Pinpoint the cell where the given text exists, returning its [X, Y] midpoint coordinate. 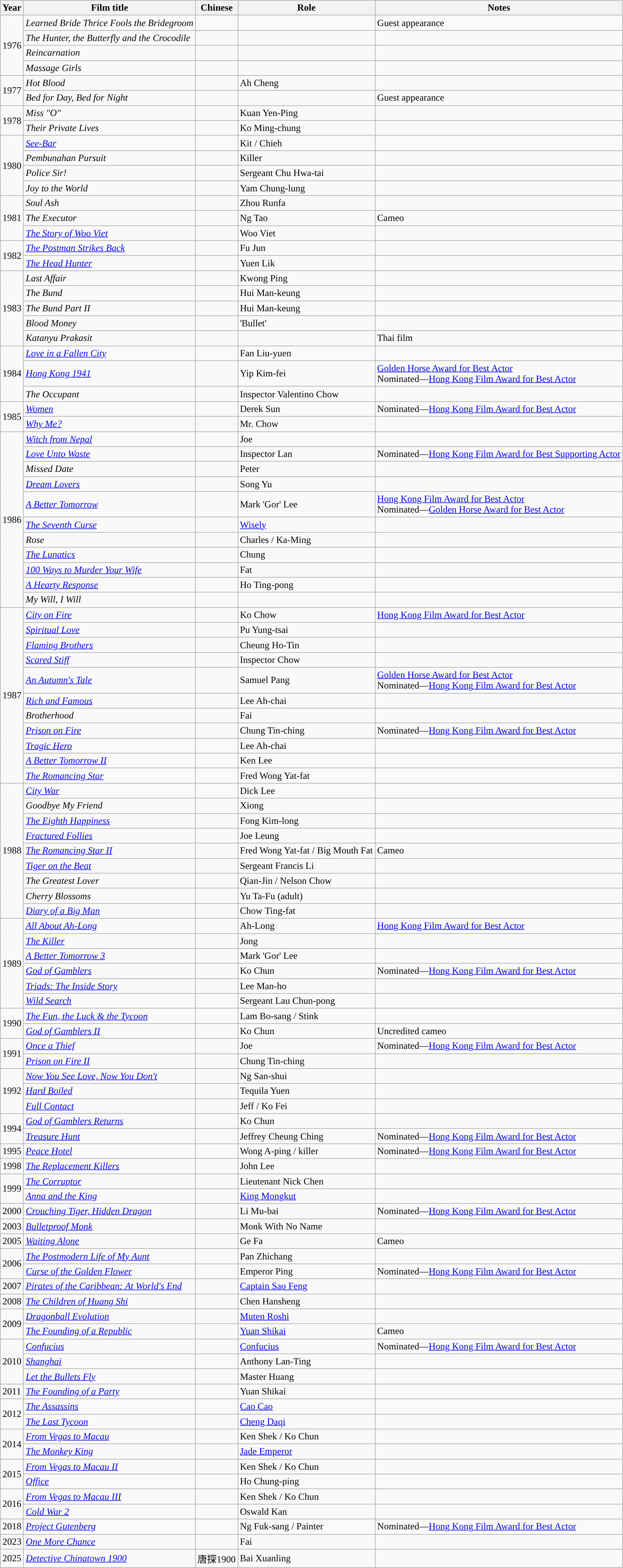
Yip Kim-fei [306, 373]
The Hunter, the Butterfly and the Crocodile [110, 38]
Flaming Brothers [110, 645]
All About Ah-Long [110, 926]
The Killer [110, 941]
Cheung Ho-Tin [306, 645]
Massage Girls [110, 68]
Lieutenant Nick Chen [306, 1181]
1978 [12, 120]
Treasure Hunt [110, 1136]
The Romancing Star [110, 776]
Fu Jun [306, 248]
Inspector Chow [306, 660]
Monk With No Name [306, 1226]
Ho Ting-pong [306, 585]
Women [110, 409]
Curse of the Golden Flower [110, 1271]
See-Bar [110, 143]
Joy to the World [110, 188]
Police Sir! [110, 173]
Lee Man-ho [306, 986]
Cao Cao [306, 1406]
Wong A-ping / killer [306, 1151]
Dream Lovers [110, 484]
Let the Bullets Fly [110, 1376]
1999 [12, 1188]
Jeff / Ko Fei [306, 1106]
Reincarnation [110, 53]
唐探1900 [217, 1559]
Hot Blood [110, 83]
Pirates of the Caribbean: At World's End [110, 1286]
Yu Ta-Fu (adult) [306, 896]
King Mongkut [306, 1196]
Kuan Yen-Ping [306, 113]
The Postmodern Life of My Aunt [110, 1256]
Project Gutenberg [110, 1527]
1991 [12, 1053]
1984 [12, 373]
The Bund [110, 293]
Chow Ting-fat [306, 911]
1982 [12, 256]
One More Chance [110, 1542]
Ken Lee [306, 761]
Master Huang [306, 1376]
John Lee [306, 1166]
Crouching Tiger, Hidden Dragon [110, 1211]
Jong [306, 941]
The Executor [110, 218]
Ge Fa [306, 1241]
2005 [12, 1241]
Once a Thief [110, 1046]
1998 [12, 1166]
Sergeant Francis Li [306, 866]
Sergeant Lau Chun-pong [306, 1001]
Ng San-shui [306, 1076]
A Better Tomorrow II [110, 761]
Ah-Long [306, 926]
Mr. Chow [306, 424]
Zhou Runfa [306, 203]
Wild Search [110, 1001]
The Seventh Curse [110, 525]
Diary of a Big Man [110, 911]
2012 [12, 1414]
Pan Zhichang [306, 1256]
Peter [306, 469]
The Corruptor [110, 1181]
Charles / Ka-Ming [306, 540]
The Assassins [110, 1406]
Bai Xuanling [306, 1559]
Chen Hansheng [306, 1301]
Rich and Famous [110, 700]
2011 [12, 1391]
The Lunatics [110, 555]
Fong Kim-long [306, 821]
2023 [12, 1542]
The Story of Woo Viet [110, 233]
Thai film [499, 338]
Miss "O" [110, 113]
Jeffrey Cheung Ching [306, 1136]
Year [12, 8]
The Eighth Happiness [110, 821]
City War [110, 791]
Ko Ming-chung [306, 128]
God of Gamblers [110, 971]
Cheng Daqi [306, 1422]
Why Me? [110, 424]
Ng Tao [306, 218]
1994 [12, 1128]
Missed Date [110, 469]
The Head Hunter [110, 263]
Yuen Lik [306, 263]
The Monkey King [110, 1452]
Goodbye My Friend [110, 806]
Uncredited cameo [499, 1031]
Tequila Yuen [306, 1091]
From Vegas to Macau [110, 1437]
Dick Lee [306, 791]
Yam Chung-lung [306, 188]
The Last Tycoon [110, 1422]
My Will, I Will [110, 600]
The Postman Strikes Back [110, 248]
2003 [12, 1226]
Katanyu Prakasit [110, 338]
Waiting Alone [110, 1241]
2025 [12, 1559]
Office [110, 1482]
1995 [12, 1151]
1992 [12, 1091]
God of Gamblers Returns [110, 1121]
Love in a Fallen City [110, 353]
The Replacement Killers [110, 1166]
Ko Chow [306, 615]
An Autumn's Tale [110, 680]
Captain Sao Feng [306, 1286]
Film title [110, 8]
Bulletproof Monk [110, 1226]
Tragic Hero [110, 746]
Fat [306, 570]
From Vegas to Macau III [110, 1497]
Prison on Fire [110, 731]
1976 [12, 45]
Triads: The Inside Story [110, 986]
Spiritual Love [110, 630]
Soul Ash [110, 203]
2008 [12, 1301]
Cherry Blossoms [110, 896]
Inspector Valentino Chow [306, 394]
Fred Wong Yat-fat / Big Mouth Fat [306, 851]
1990 [12, 1024]
Sergeant Chu Hwa-tai [306, 173]
Oswald Kan [306, 1512]
Now You See Love, Now You Don't [110, 1076]
Anna and the King [110, 1196]
Anthony Lan-Ting [306, 1361]
Full Contact [110, 1106]
The Greatest Lover [110, 881]
Notes [499, 8]
Witch from Nepal [110, 439]
The Founding of a Republic [110, 1331]
Their Private Lives [110, 128]
1980 [12, 165]
Fred Wong Yat-fat [306, 776]
Hong Kong Film Award for Best ActorNominated—Golden Horse Award for Best Actor [499, 504]
Pu Yung-tsai [306, 630]
Ng Fuk-sang / Painter [306, 1527]
Rose [110, 540]
Pembunahan Pursuit [110, 158]
Fan Liu-yuen [306, 353]
From Vegas to Macau II [110, 1467]
Hong Kong 1941 [110, 373]
2009 [12, 1324]
Killer [306, 158]
Tiger on the Beat [110, 866]
Emperor Ping [306, 1271]
100 Ways to Murder Your Wife [110, 570]
Hard Boiled [110, 1091]
Inspector Lan [306, 454]
1981 [12, 218]
A Better Tomorrow [110, 504]
1987 [12, 695]
Ho Chung-ping [306, 1482]
Blood Money [110, 323]
1988 [12, 851]
Peace Hotel [110, 1151]
The Children of Huang Shi [110, 1301]
The Founding of a Party [110, 1391]
1989 [12, 963]
Cold War 2 [110, 1512]
2016 [12, 1504]
Scared Stiff [110, 660]
Jade Emperor [306, 1452]
Chinese [217, 8]
2018 [12, 1527]
A Hearty Response [110, 585]
Xiong [306, 806]
Ah Cheng [306, 83]
'Bullet' [306, 323]
2007 [12, 1286]
Muten Roshi [306, 1316]
City on Fire [110, 615]
Bed for Day, Bed for Night [110, 98]
Woo Viet [306, 233]
Lam Bo-sang / Stink [306, 1016]
Qian-Jin / Nelson Chow [306, 881]
Joe Leung [306, 836]
God of Gamblers II [110, 1031]
Role [306, 8]
1977 [12, 90]
The Romancing Star II [110, 851]
Fractured Follies [110, 836]
2006 [12, 1264]
2010 [12, 1361]
Last Affair [110, 278]
Shanghai [110, 1361]
Kwong Ping [306, 278]
2015 [12, 1474]
Derek Sun [306, 409]
Li Mu-bai [306, 1211]
The Occupant [110, 394]
1986 [12, 520]
Prison on Fire II [110, 1061]
2014 [12, 1444]
1985 [12, 416]
Kit / Chieh [306, 143]
Brotherhood [110, 716]
Learned Bride Thrice Fools the Bridegroom [110, 23]
Detective Chinatown 1900 [110, 1559]
Love Unto Waste [110, 454]
The Fun, the Luck & the Tycoon [110, 1016]
Song Yu [306, 484]
The Bund Part II [110, 308]
A Better Tomorrow 3 [110, 956]
2000 [12, 1211]
Wisely [306, 525]
Nominated—Hong Kong Film Award for Best Supporting Actor [499, 454]
Samuel Pang [306, 680]
1983 [12, 308]
Chung [306, 555]
Dragonball Evolution [110, 1316]
